Identify which cell holds the provided text, then report its [x, y] central coordinate. 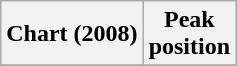
Peakposition [189, 34]
Chart (2008) [72, 34]
